Pinpoint the cell where the given text exists, returning its (x, y) midpoint coordinate. 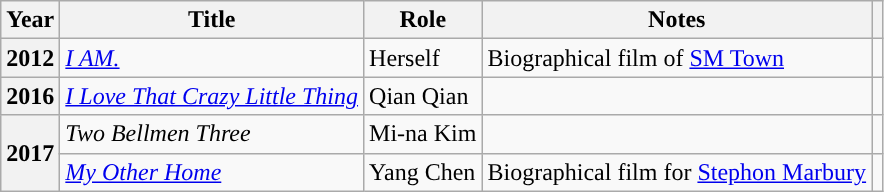
I Love That Crazy Little Thing (212, 96)
Herself (423, 58)
Mi-na Kim (423, 134)
Notes (677, 20)
My Other Home (212, 172)
Year (30, 20)
Title (212, 20)
Biographical film for Stephon Marbury (677, 172)
Role (423, 20)
2016 (30, 96)
Yang Chen (423, 172)
Two Bellmen Three (212, 134)
Biographical film of SM Town (677, 58)
Qian Qian (423, 96)
I AM. (212, 58)
2012 (30, 58)
2017 (30, 153)
